Determine the [x, y] coordinate at the center of the cell enclosing the given text.  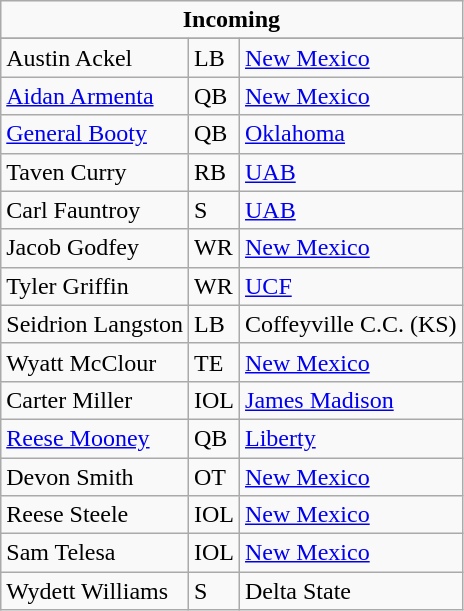
Liberty [352, 438]
Reese Steele [95, 515]
Carl Fauntroy [95, 210]
Carter Miller [95, 400]
Delta State [352, 591]
James Madison [352, 400]
Incoming [232, 20]
Tyler Griffin [95, 286]
Aidan Armenta [95, 96]
Jacob Godfey [95, 248]
Taven Curry [95, 172]
Devon Smith [95, 477]
General Booty [95, 134]
OT [214, 477]
Sam Telesa [95, 553]
Wyatt McClour [95, 362]
Austin Ackel [95, 58]
TE [214, 362]
UCF [352, 286]
Coffeyville C.C. (KS) [352, 324]
Wydett Williams [95, 591]
Oklahoma [352, 134]
RB [214, 172]
Seidrion Langston [95, 324]
Reese Mooney [95, 438]
